Determine the [X, Y] coordinate at the center of the cell enclosing the given text.  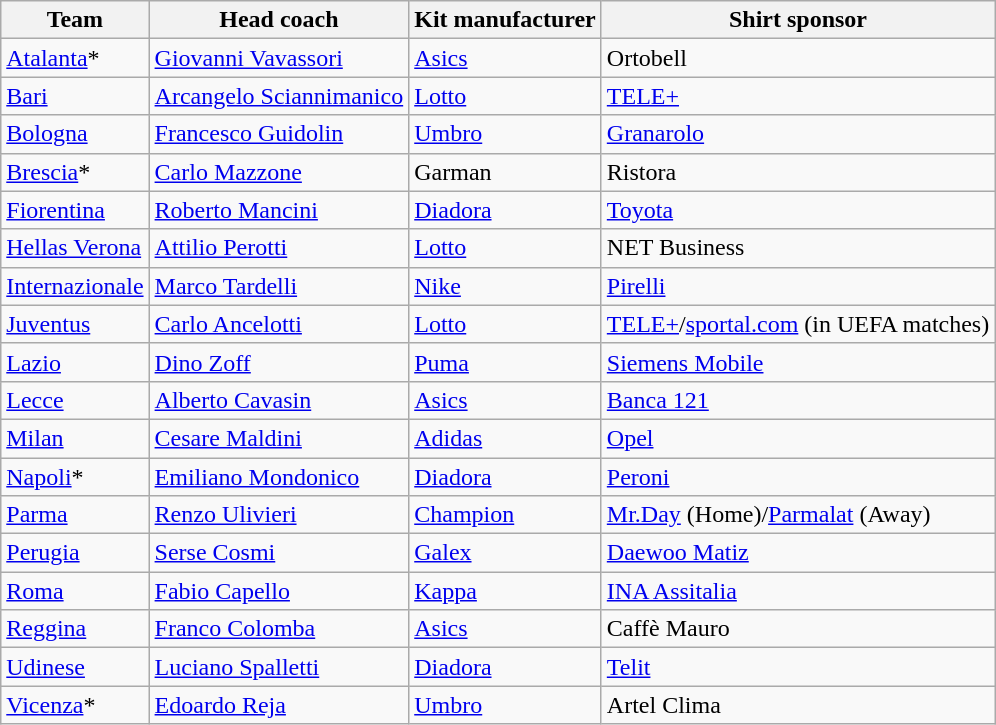
TELE+ [798, 96]
Garman [506, 172]
TELE+/sportal.com (in UEFA matches) [798, 324]
Udinese [75, 667]
Hellas Verona [75, 248]
Daewoo Matiz [798, 553]
Puma [506, 362]
Caffè Mauro [798, 629]
INA Assitalia [798, 591]
Perugia [75, 553]
Shirt sponsor [798, 20]
Internazionale [75, 286]
Serse Cosmi [279, 553]
Juventus [75, 324]
Atalanta* [75, 58]
Carlo Mazzone [279, 172]
Fabio Capello [279, 591]
Galex [506, 553]
Dino Zoff [279, 362]
Renzo Ulivieri [279, 515]
Banca 121 [798, 400]
Adidas [506, 438]
Bari [75, 96]
Mr.Day (Home)/Parmalat (Away) [798, 515]
Champion [506, 515]
Giovanni Vavassori [279, 58]
Francesco Guidolin [279, 134]
Franco Colomba [279, 629]
Ristora [798, 172]
Cesare Maldini [279, 438]
Alberto Cavasin [279, 400]
Napoli* [75, 477]
Artel Clima [798, 705]
Milan [75, 438]
Luciano Spalletti [279, 667]
Vicenza* [75, 705]
NET Business [798, 248]
Roberto Mancini [279, 210]
Marco Tardelli [279, 286]
Roma [75, 591]
Team [75, 20]
Attilio Perotti [279, 248]
Brescia* [75, 172]
Arcangelo Sciannimanico [279, 96]
Pirelli [798, 286]
Kappa [506, 591]
Head coach [279, 20]
Reggina [75, 629]
Lecce [75, 400]
Nike [506, 286]
Fiorentina [75, 210]
Opel [798, 438]
Lazio [75, 362]
Granarolo [798, 134]
Telit [798, 667]
Kit manufacturer [506, 20]
Peroni [798, 477]
Toyota [798, 210]
Siemens Mobile [798, 362]
Parma [75, 515]
Ortobell [798, 58]
Carlo Ancelotti [279, 324]
Emiliano Mondonico [279, 477]
Edoardo Reja [279, 705]
Bologna [75, 134]
